Return [x, y] of the center of cell containing provided text 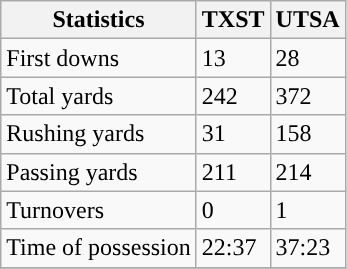
Statistics [99, 20]
158 [308, 134]
TXST [233, 20]
Turnovers [99, 210]
0 [233, 210]
372 [308, 96]
Time of possession [99, 248]
37:23 [308, 248]
242 [233, 96]
Total yards [99, 96]
UTSA [308, 20]
28 [308, 58]
Passing yards [99, 172]
22:37 [233, 248]
First downs [99, 58]
214 [308, 172]
Rushing yards [99, 134]
211 [233, 172]
1 [308, 210]
31 [233, 134]
13 [233, 58]
